Capture the cell that displays the provided text and extract its (X, Y) central coordinate. 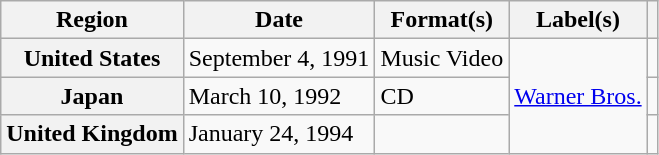
Date (279, 20)
Warner Bros. (578, 96)
United Kingdom (92, 134)
United States (92, 58)
Format(s) (442, 20)
Label(s) (578, 20)
Region (92, 20)
CD (442, 96)
Music Video (442, 58)
Japan (92, 96)
September 4, 1991 (279, 58)
March 10, 1992 (279, 96)
January 24, 1994 (279, 134)
